Provide the (X, Y) coordinate of the cell's center where the given text is located.  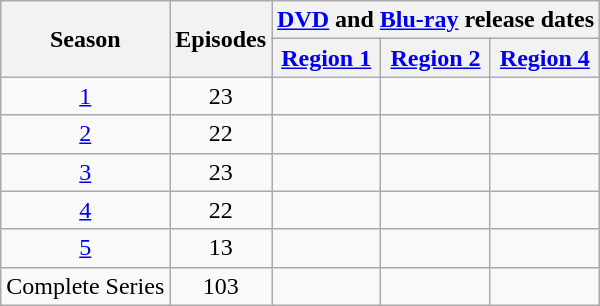
Region 1 (326, 58)
Region 4 (544, 58)
3 (86, 172)
Episodes (221, 39)
2 (86, 134)
13 (221, 248)
Complete Series (86, 286)
5 (86, 248)
103 (221, 286)
DVD and Blu-ray release dates (436, 20)
1 (86, 96)
Season (86, 39)
4 (86, 210)
Region 2 (436, 58)
